Capture the cell that displays the provided text and extract its [x, y] central coordinate. 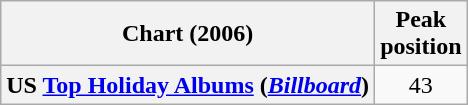
43 [421, 85]
US Top Holiday Albums (Billboard) [188, 85]
Chart (2006) [188, 34]
Peak position [421, 34]
